Identify which cell holds the provided text, then report its [X, Y] central coordinate. 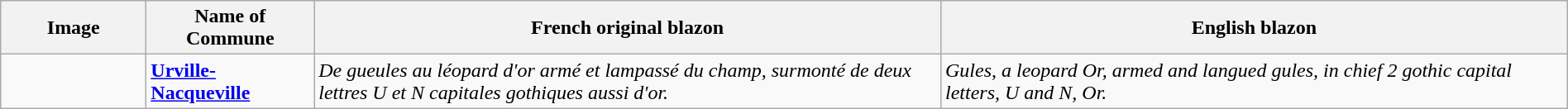
Gules, a leopard Or, armed and langued gules, in chief 2 gothic capital letters, U and N, Or. [1254, 81]
De gueules au léopard d'or armé et lampassé du champ, surmonté de deux lettres U et N capitales gothiques aussi d'or. [628, 81]
Name of Commune [230, 28]
Urville-Nacqueville [230, 81]
English blazon [1254, 28]
Image [74, 28]
French original blazon [628, 28]
